From the cell containing the given text, extract its center point as (x, y) coordinate. 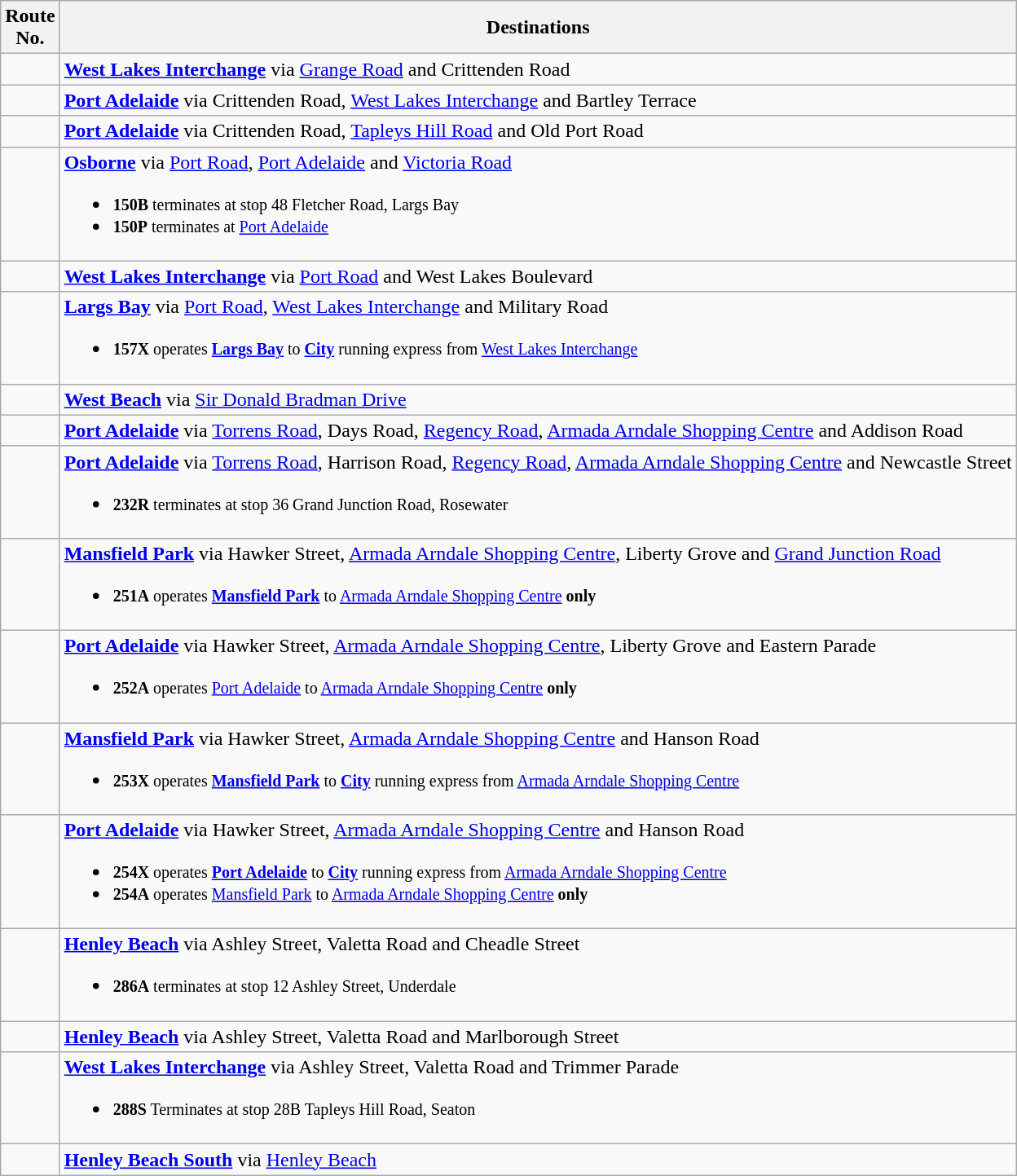
Port Adelaide via Crittenden Road, Tapleys Hill Road and Old Port Road (538, 131)
West Beach via Sir Donald Bradman Drive (538, 399)
RouteNo. (30, 28)
Largs Bay via Port Road, West Lakes Interchange and Military Road157X operates Largs Bay to City running express from West Lakes Interchange (538, 337)
Port Adelaide via Crittenden Road, West Lakes Interchange and Bartley Terrace (538, 100)
West Lakes Interchange via Ashley Street, Valetta Road and Trimmer Parade 288S Terminates at stop 28B Tapleys Hill Road, Seaton (538, 1099)
Osborne via Port Road, Port Adelaide and Victoria Road 150B terminates at stop 48 Fletcher Road, Largs Bay 150P terminates at Port Adelaide (538, 204)
Henley Beach via Ashley Street, Valetta Road and Cheadle Street 286A terminates at stop 12 Ashley Street, Underdale (538, 975)
Henley Beach via Ashley Street, Valetta Road and Marlborough Street (538, 1037)
West Lakes Interchange via Port Road and West Lakes Boulevard (538, 276)
Port Adelaide via Torrens Road, Days Road, Regency Road, Armada Arndale Shopping Centre and Addison Road (538, 430)
West Lakes Interchange via Grange Road and Crittenden Road (538, 69)
Henley Beach South via Henley Beach (538, 1160)
Destinations (538, 28)
